Identify which cell holds the provided text, then report its [x, y] central coordinate. 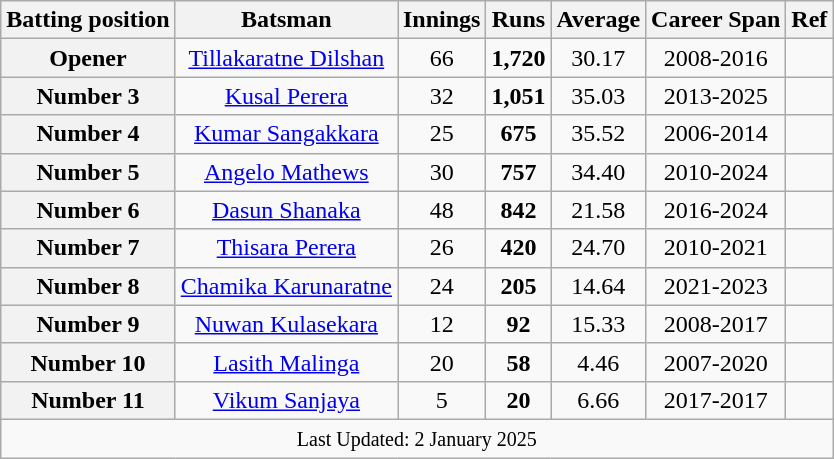
Dasun Shanaka [286, 210]
Batsman [286, 20]
Kusal Perera [286, 96]
Ref [810, 20]
24 [442, 286]
14.64 [598, 286]
420 [518, 248]
Opener [88, 58]
4.46 [598, 362]
Average [598, 20]
Vikum Sanjaya [286, 400]
2008-2016 [716, 58]
35.52 [598, 134]
Innings [442, 20]
Number 10 [88, 362]
675 [518, 134]
26 [442, 248]
Number 9 [88, 324]
35.03 [598, 96]
1,051 [518, 96]
12 [442, 324]
Tillakaratne Dilshan [286, 58]
Number 11 [88, 400]
2017-2017 [716, 400]
Career Span [716, 20]
6.66 [598, 400]
Chamika Karunaratne [286, 286]
2006-2014 [716, 134]
25 [442, 134]
30.17 [598, 58]
48 [442, 210]
Nuwan Kulasekara [286, 324]
757 [518, 172]
2007-2020 [716, 362]
Thisara Perera [286, 248]
2013-2025 [716, 96]
Lasith Malinga [286, 362]
15.33 [598, 324]
92 [518, 324]
Last Updated: 2 January 2025 [417, 438]
Number 5 [88, 172]
Angelo Mathews [286, 172]
2008-2017 [716, 324]
2010-2024 [716, 172]
21.58 [598, 210]
2021-2023 [716, 286]
30 [442, 172]
842 [518, 210]
Number 6 [88, 210]
34.40 [598, 172]
Runs [518, 20]
Number 8 [88, 286]
5 [442, 400]
Batting position [88, 20]
58 [518, 362]
Kumar Sangakkara [286, 134]
2016-2024 [716, 210]
Number 3 [88, 96]
2010-2021 [716, 248]
32 [442, 96]
66 [442, 58]
1,720 [518, 58]
24.70 [598, 248]
205 [518, 286]
Number 7 [88, 248]
Number 4 [88, 134]
